Locate the cell with the specified text and output its [X, Y] center coordinate. 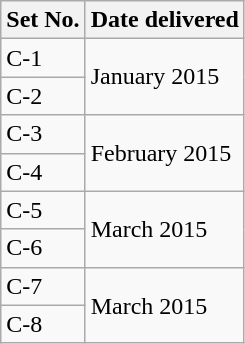
C-5 [43, 210]
Set No. [43, 20]
C-4 [43, 172]
C-7 [43, 286]
C-1 [43, 58]
February 2015 [164, 153]
C-6 [43, 248]
Date delivered [164, 20]
C-3 [43, 134]
January 2015 [164, 77]
C-8 [43, 324]
C-2 [43, 96]
